Return the [x, y] coordinate for the center point of the cell that contains the specified text.  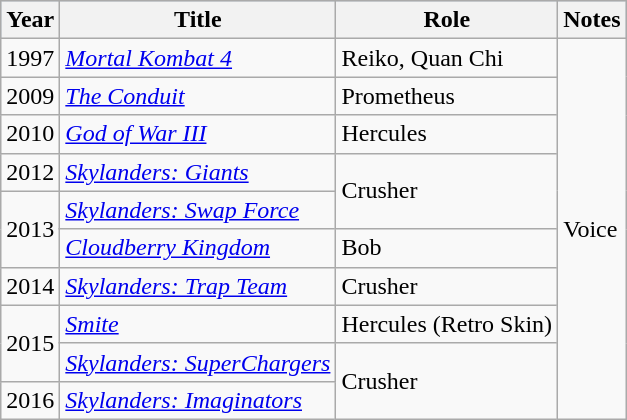
2010 [30, 134]
Mortal Kombat 4 [198, 58]
Title [198, 20]
Year [30, 20]
Smite [198, 324]
Prometheus [447, 96]
Reiko, Quan Chi [447, 58]
Voice [592, 230]
Bob [447, 248]
Hercules [447, 134]
Skylanders: Swap Force [198, 210]
Cloudberry Kingdom [198, 248]
Role [447, 20]
2016 [30, 400]
2009 [30, 96]
Skylanders: Imaginators [198, 400]
Skylanders: SuperChargers [198, 362]
Skylanders: Trap Team [198, 286]
2013 [30, 229]
Notes [592, 20]
2015 [30, 343]
Hercules (Retro Skin) [447, 324]
2014 [30, 286]
1997 [30, 58]
2012 [30, 172]
God of War III [198, 134]
The Conduit [198, 96]
Skylanders: Giants [198, 172]
